From the cell containing the given text, extract its center point as (x, y) coordinate. 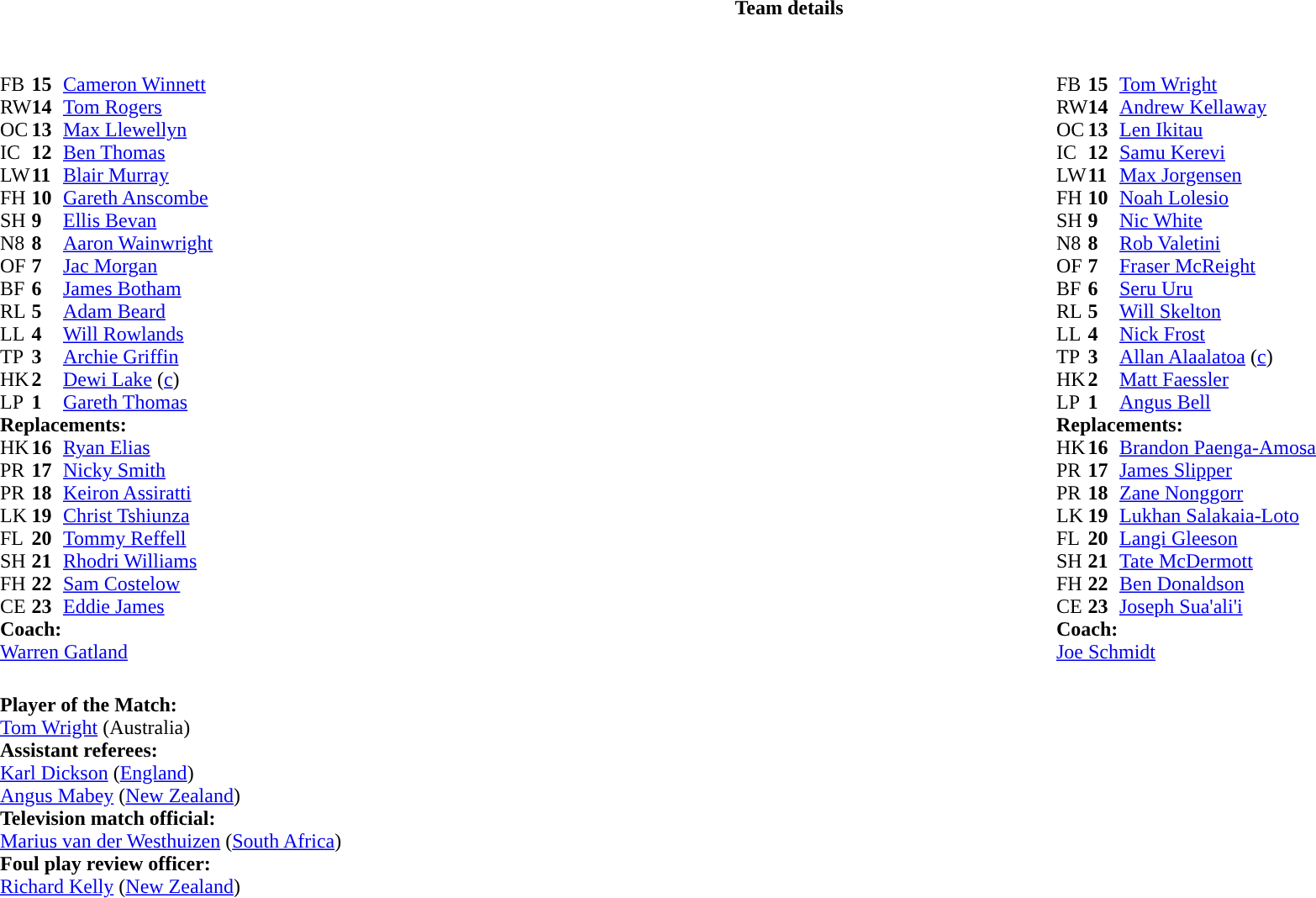
Fraser McReight (1218, 266)
Warren Gatland (106, 652)
Tom Wright (1218, 84)
James Botham (138, 289)
Max Jorgensen (1218, 175)
Jac Morgan (138, 266)
Allan Alaalatoa (c) (1218, 357)
Blair Murray (138, 175)
Archie Griffin (138, 357)
Tate McDermott (1218, 562)
Christ Tshiunza (138, 516)
Ben Thomas (138, 153)
Brandon Paenga-Amosa (1218, 447)
Tom Rogers (138, 108)
Noah Lolesio (1218, 198)
Joe Schmidt (1187, 652)
Joseph Sua'ali'i (1218, 607)
Nick Frost (1218, 335)
Sam Costelow (138, 584)
James Slipper (1218, 471)
Ryan Elias (138, 447)
Aaron Wainwright (138, 244)
Dewi Lake (c) (138, 380)
Samu Kerevi (1218, 153)
Tommy Reffell (138, 538)
Langi Gleeson (1218, 538)
Will Rowlands (138, 335)
Zane Nonggorr (1218, 493)
Rob Valetini (1218, 244)
Cameron Winnett (138, 84)
Lukhan Salakaia-Loto (1218, 516)
Keiron Assiratti (138, 493)
Ellis Bevan (138, 220)
Nicky Smith (138, 471)
Eddie James (138, 607)
Andrew Kellaway (1218, 108)
Ben Donaldson (1218, 584)
Matt Faessler (1218, 380)
Seru Uru (1218, 289)
Gareth Anscombe (138, 198)
Angus Bell (1218, 402)
Adam Beard (138, 311)
Len Ikitau (1218, 129)
Max Llewellyn (138, 129)
Will Skelton (1218, 311)
Gareth Thomas (138, 402)
Nic White (1218, 220)
Rhodri Williams (138, 562)
